Scan for the cell matching the given text and deliver its [x, y] coordinate at center. 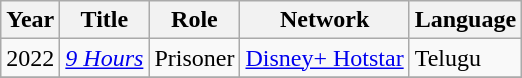
Telugu [465, 58]
Disney+ Hotstar [324, 58]
Year [30, 20]
Language [465, 20]
Role [194, 20]
2022 [30, 58]
Title [104, 20]
9 Hours [104, 58]
Prisoner [194, 58]
Network [324, 20]
